Detect which cell encompasses the target text, then output its [x, y] center coordinate. 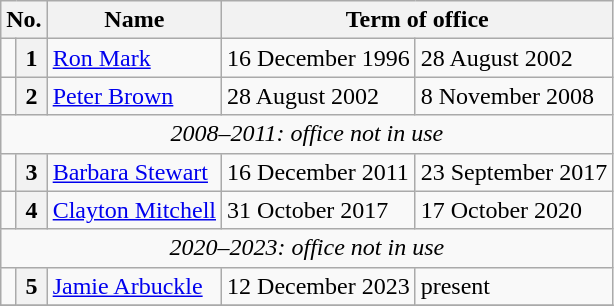
No. [24, 20]
Ron Mark [134, 58]
5 [32, 286]
8 November 2008 [514, 96]
Clayton Mitchell [134, 210]
4 [32, 210]
2020–2023: office not in use [307, 248]
2008–2011: office not in use [307, 134]
Jamie Arbuckle [134, 286]
Term of office [418, 20]
Peter Brown [134, 96]
present [514, 286]
23 September 2017 [514, 172]
17 October 2020 [514, 210]
2 [32, 96]
31 October 2017 [319, 210]
12 December 2023 [319, 286]
3 [32, 172]
16 December 2011 [319, 172]
1 [32, 58]
Barbara Stewart [134, 172]
16 December 1996 [319, 58]
Name [134, 20]
